Return the (x, y) coordinate for the center point of the cell that contains the specified text.  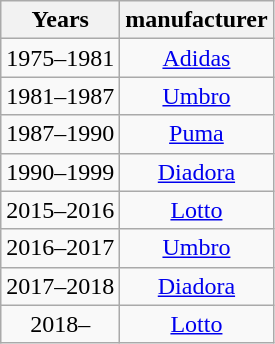
1975–1981 (60, 58)
1987–1990 (60, 134)
2016–2017 (60, 248)
Puma (196, 134)
Years (60, 20)
1990–1999 (60, 172)
manufacturer (196, 20)
Adidas (196, 58)
2018– (60, 324)
1981–1987 (60, 96)
2017–2018 (60, 286)
2015–2016 (60, 210)
